Locate the cell with the specified text and output its (x, y) center coordinate. 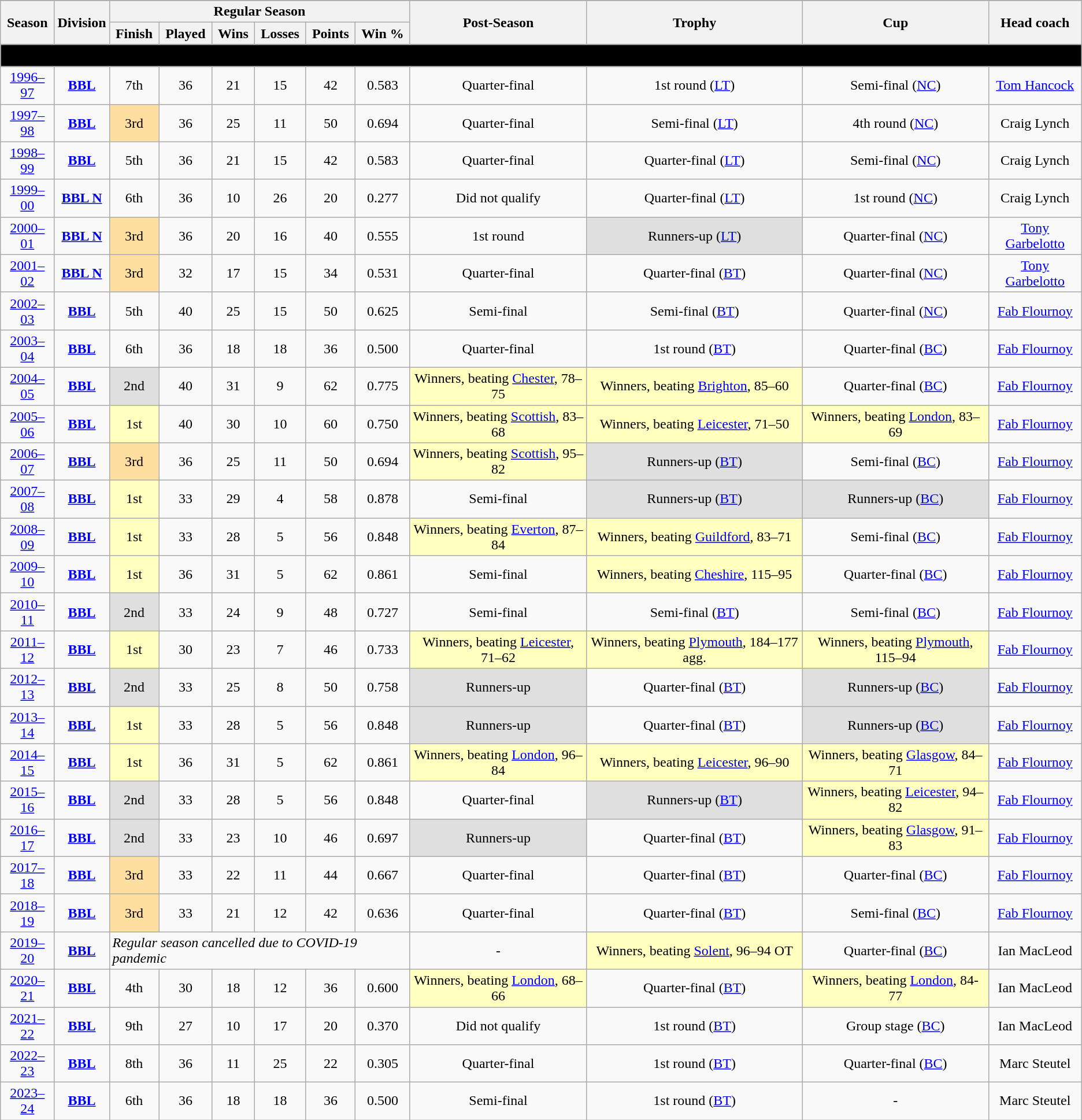
60 (331, 423)
2008–09 (28, 537)
Post-Season (498, 23)
0.697 (383, 837)
2023–24 (28, 1101)
Winners, beating Glasgow, 91–83 (895, 837)
0.277 (383, 198)
Winners, beating Leicester, 96–90 (695, 762)
Runners-up (LT) (695, 236)
2012–13 (28, 687)
Semi-final (LT) (695, 123)
2022–23 (28, 1064)
9th (134, 1026)
2019–20 (28, 951)
Cup (895, 23)
Finish (134, 34)
48 (331, 612)
4th (134, 988)
4th round (NC) (895, 123)
2014–15 (28, 762)
2013–14 (28, 725)
26 (280, 198)
Regular Season (260, 12)
0.625 (383, 311)
Played (186, 34)
2006–07 (28, 461)
2000–01 (28, 236)
2002–03 (28, 311)
7 (280, 650)
Winners, beating Scottish, 83–68 (498, 423)
8th (134, 1064)
2018–19 (28, 912)
Win % (383, 34)
8 (280, 687)
0.750 (383, 423)
1996–97 (28, 86)
Winners, beating Brighton, 85–60 (695, 386)
0.775 (383, 386)
Winners, beating Plymouth, 184–177 agg. (695, 650)
Season (28, 23)
Winners, beating London, 84-77 (895, 988)
Winners, beating Leicester, 71–62 (498, 650)
Winners, beating London, 96–84 (498, 762)
Winners, beating London, 83–69 (895, 423)
Winners, beating Scottish, 95–82 (498, 461)
Regular season cancelled due to COVID-19 pandemic (260, 951)
Division (82, 23)
Winners, beating London, 68–66 (498, 988)
Points (331, 34)
2004–05 (28, 386)
4 (280, 500)
7th (134, 86)
Winners, beating Leicester, 94–82 (895, 800)
58 (331, 500)
1st round (498, 236)
2015–16 (28, 800)
2016–17 (28, 837)
1st round (NC) (895, 198)
Winners, beating Chester, 78–75 (498, 386)
0.758 (383, 687)
1998–99 (28, 161)
Winners, beating Leicester, 71–50 (695, 423)
0.727 (383, 612)
32 (186, 273)
Winners, beating Glasgow, 84–71 (895, 762)
0.370 (383, 1026)
2021–22 (28, 1026)
27 (186, 1026)
Trophy (695, 23)
2005–06 (28, 423)
16 (280, 236)
0.600 (383, 988)
1st round (LT) (695, 86)
Wins (234, 34)
34 (331, 273)
2007–08 (28, 500)
2020–21 (28, 988)
2009–10 (28, 575)
2003–04 (28, 348)
44 (331, 875)
Newcastle Eagles (541, 56)
0.305 (383, 1064)
0.667 (383, 875)
0.531 (383, 273)
0.555 (383, 236)
Head coach (1035, 23)
2010–11 (28, 612)
2011–12 (28, 650)
Group stage (BC) (895, 1026)
Tom Hancock (1035, 86)
24 (234, 612)
Winners, beating Guildford, 83–71 (695, 537)
2017–18 (28, 875)
Winners, beating Solent, 96–94 OT (695, 951)
0.878 (383, 500)
1997–98 (28, 123)
Losses (280, 34)
29 (234, 500)
Winners, beating Plymouth, 115–94 (895, 650)
Winners, beating Everton, 87–84 (498, 537)
Winners, beating Cheshire, 115–95 (695, 575)
2001–02 (28, 273)
1999–00 (28, 198)
0.636 (383, 912)
0.733 (383, 650)
